Detect which cell encompasses the target text, then output its (X, Y) center coordinate. 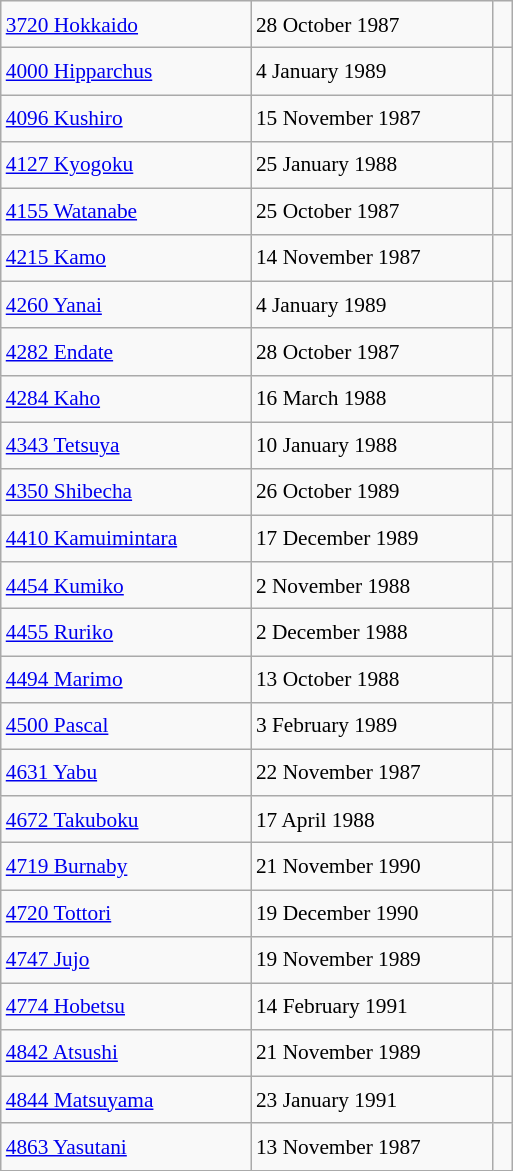
3720 Hokkaido (126, 24)
23 January 1991 (372, 1100)
25 January 1988 (372, 164)
4455 Ruriko (126, 632)
13 October 1988 (372, 680)
4260 Yanai (126, 306)
14 November 1987 (372, 258)
4719 Burnaby (126, 866)
4096 Kushiro (126, 118)
4454 Kumiko (126, 586)
22 November 1987 (372, 772)
19 December 1990 (372, 914)
4747 Jujo (126, 960)
4000 Hipparchus (126, 72)
21 November 1989 (372, 1054)
16 March 1988 (372, 398)
4282 Endate (126, 352)
4774 Hobetsu (126, 1006)
14 February 1991 (372, 1006)
2 December 1988 (372, 632)
4155 Watanabe (126, 212)
4215 Kamo (126, 258)
4284 Kaho (126, 398)
4631 Yabu (126, 772)
17 December 1989 (372, 538)
4494 Marimo (126, 680)
4672 Takuboku (126, 820)
4343 Tetsuya (126, 446)
3 February 1989 (372, 726)
17 April 1988 (372, 820)
21 November 1990 (372, 866)
4844 Matsuyama (126, 1100)
4863 Yasutani (126, 1146)
19 November 1989 (372, 960)
4127 Kyogoku (126, 164)
15 November 1987 (372, 118)
2 November 1988 (372, 586)
4500 Pascal (126, 726)
4350 Shibecha (126, 492)
4842 Atsushi (126, 1054)
26 October 1989 (372, 492)
4410 Kamuimintara (126, 538)
10 January 1988 (372, 446)
4720 Tottori (126, 914)
13 November 1987 (372, 1146)
25 October 1987 (372, 212)
